Extract the [x, y] coordinate from the center of the cell holding the provided text.  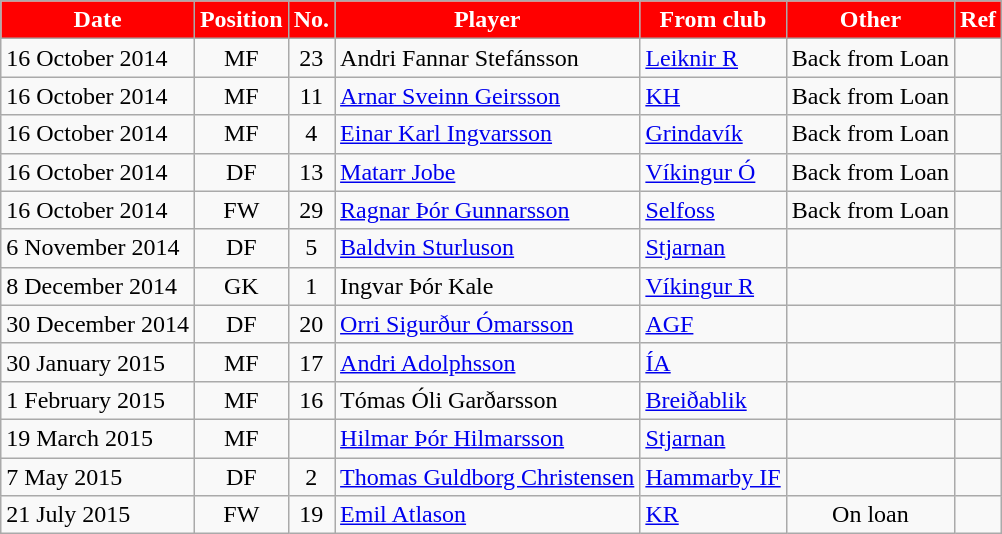
Arnar Sveinn Geirsson [488, 96]
Emil Atlason [488, 515]
Andri Fannar Stefánsson [488, 58]
Leiknir R [713, 58]
Other [870, 20]
Orri Sigurður Ómarsson [488, 324]
20 [311, 324]
Hilmar Þór Hilmarsson [488, 438]
19 March 2015 [98, 438]
Thomas Guldborg Christensen [488, 477]
6 November 2014 [98, 248]
Baldvin Sturluson [488, 248]
21 July 2015 [98, 515]
Ref [978, 20]
13 [311, 172]
Breiðablik [713, 400]
Position [241, 20]
8 December 2014 [98, 286]
7 May 2015 [98, 477]
No. [311, 20]
Andri Adolphsson [488, 362]
23 [311, 58]
30 January 2015 [98, 362]
1 February 2015 [98, 400]
KR [713, 515]
Tómas Óli Garðarsson [488, 400]
KH [713, 96]
29 [311, 210]
30 December 2014 [98, 324]
Einar Karl Ingvarsson [488, 134]
Ragnar Þór Gunnarsson [488, 210]
Víkingur R [713, 286]
5 [311, 248]
Date [98, 20]
Víkingur Ó [713, 172]
4 [311, 134]
Player [488, 20]
17 [311, 362]
On loan [870, 515]
Grindavík [713, 134]
19 [311, 515]
2 [311, 477]
ÍA [713, 362]
1 [311, 286]
Matarr Jobe [488, 172]
16 [311, 400]
Hammarby IF [713, 477]
Selfoss [713, 210]
11 [311, 96]
From club [713, 20]
Ingvar Þór Kale [488, 286]
AGF [713, 324]
GK [241, 286]
